Find where the given text appears and provide that cell's center as [X, Y] coordinate. 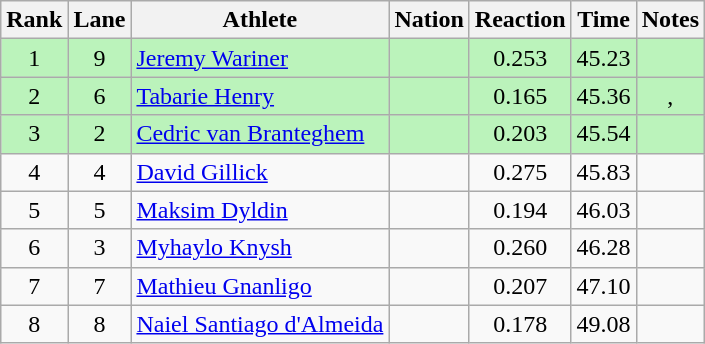
Reaction [520, 20]
0.203 [520, 134]
Lane [100, 20]
49.08 [604, 324]
Jeremy Wariner [260, 58]
Maksim Dyldin [260, 210]
0.253 [520, 58]
0.178 [520, 324]
45.54 [604, 134]
46.03 [604, 210]
0.207 [520, 286]
Nation [429, 20]
45.36 [604, 96]
Myhaylo Knysh [260, 248]
Time [604, 20]
0.194 [520, 210]
Mathieu Gnanligo [260, 286]
9 [100, 58]
, [670, 96]
Naiel Santiago d'Almeida [260, 324]
0.165 [520, 96]
David Gillick [260, 172]
Notes [670, 20]
46.28 [604, 248]
45.23 [604, 58]
0.275 [520, 172]
1 [34, 58]
47.10 [604, 286]
45.83 [604, 172]
Tabarie Henry [260, 96]
Athlete [260, 20]
Cedric van Branteghem [260, 134]
0.260 [520, 248]
Rank [34, 20]
